Find where the given text appears and provide that cell's center as [x, y] coordinate. 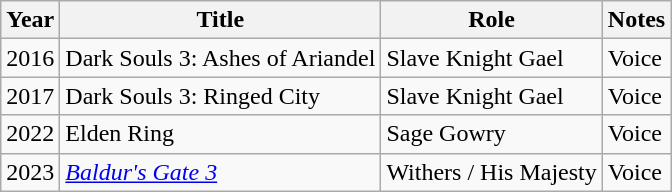
Sage Gowry [492, 134]
2022 [30, 134]
Baldur's Gate 3 [220, 172]
2023 [30, 172]
Title [220, 20]
2017 [30, 96]
2016 [30, 58]
Withers / His Majesty [492, 172]
Notes [636, 20]
Dark Souls 3: Ashes of Ariandel [220, 58]
Role [492, 20]
Dark Souls 3: Ringed City [220, 96]
Year [30, 20]
Elden Ring [220, 134]
